Locate the cell with the specified text and output its (x, y) center coordinate. 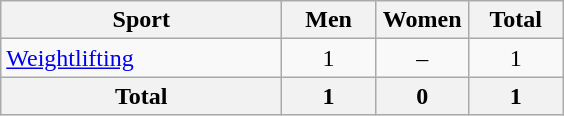
Men (329, 20)
Sport (142, 20)
Weightlifting (142, 58)
0 (422, 96)
– (422, 58)
Women (422, 20)
